Find where the given text appears and provide that cell's center as [x, y] coordinate. 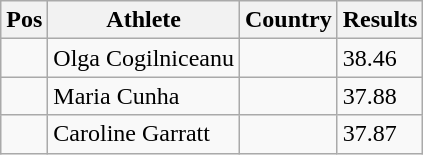
Olga Cogilniceanu [144, 58]
Pos [24, 20]
37.87 [380, 134]
Maria Cunha [144, 96]
Country [289, 20]
38.46 [380, 58]
Results [380, 20]
Caroline Garratt [144, 134]
37.88 [380, 96]
Athlete [144, 20]
